Return the [X, Y] coordinate for the center point of the cell that contains the specified text.  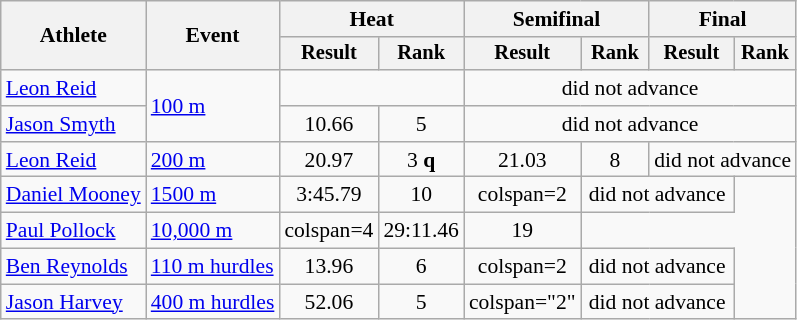
Jason Harvey [74, 302]
Paul Pollock [74, 231]
21.03 [522, 160]
3:45.79 [328, 195]
3 q [420, 160]
colspan=4 [328, 231]
Ben Reynolds [74, 267]
Heat [372, 19]
200 m [213, 160]
Semifinal [556, 19]
Jason Smyth [74, 124]
Event [213, 36]
52.06 [328, 302]
400 m hurdles [213, 302]
8 [616, 160]
100 m [213, 106]
1500 m [213, 195]
10 [420, 195]
Athlete [74, 36]
Daniel Mooney [74, 195]
6 [420, 267]
29:11.46 [420, 231]
10.66 [328, 124]
110 m hurdles [213, 267]
20.97 [328, 160]
10,000 m [213, 231]
colspan="2" [522, 302]
Final [722, 19]
19 [522, 231]
13.96 [328, 267]
